Return the (X, Y) coordinate for the center point of the cell that contains the specified text.  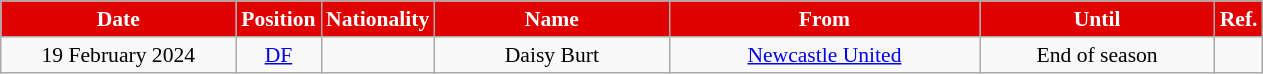
End of season (1098, 55)
Nationality (378, 19)
From (824, 19)
Date (118, 19)
DF (278, 55)
Until (1098, 19)
Ref. (1239, 19)
Newcastle United (824, 55)
Position (278, 19)
Daisy Burt (552, 55)
19 February 2024 (118, 55)
Name (552, 19)
